Locate the cell with the specified text and output its (X, Y) center coordinate. 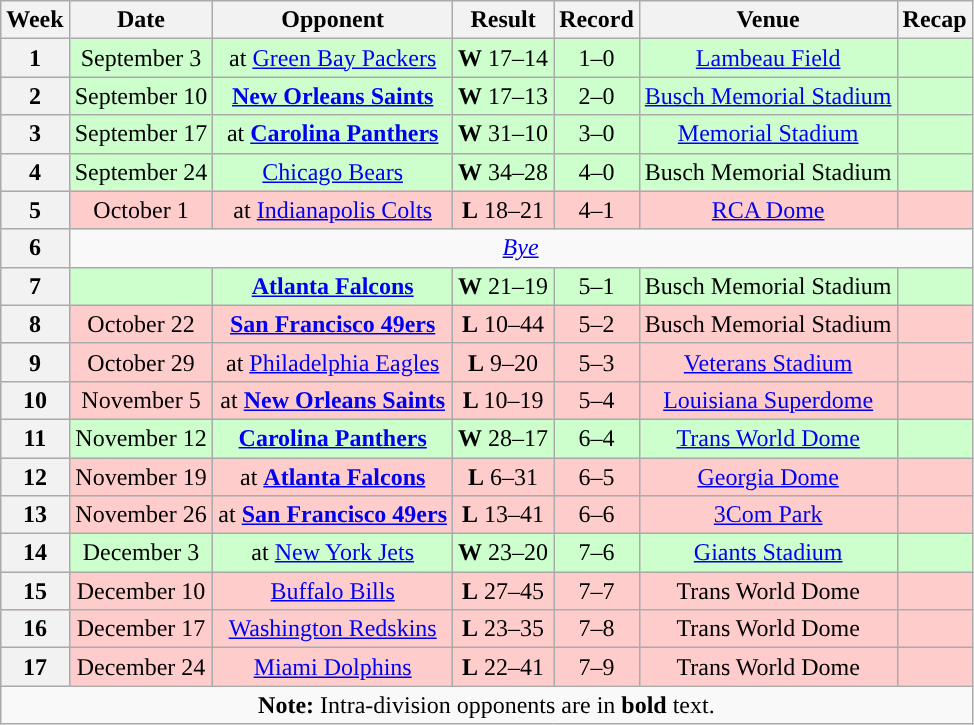
Venue (768, 20)
W 34–28 (504, 172)
at Carolina Panthers (333, 134)
November 12 (141, 438)
Georgia Dome (768, 477)
16 (35, 629)
Memorial Stadium (768, 134)
Giants Stadium (768, 553)
Atlanta Falcons (333, 286)
October 1 (141, 210)
October 29 (141, 362)
3Com Park (768, 515)
1 (35, 58)
L 22–41 (504, 667)
L 9–20 (504, 362)
Washington Redskins (333, 629)
at Philadelphia Eagles (333, 362)
Veterans Stadium (768, 362)
Bye (520, 248)
Record (597, 20)
2–0 (597, 96)
15 (35, 591)
6 (35, 248)
at Atlanta Falcons (333, 477)
San Francisco 49ers (333, 324)
New Orleans Saints (333, 96)
October 22 (141, 324)
4–0 (597, 172)
1–0 (597, 58)
13 (35, 515)
December 24 (141, 667)
9 (35, 362)
W 23–20 (504, 553)
RCA Dome (768, 210)
L 10–44 (504, 324)
Lambeau Field (768, 58)
L 13–41 (504, 515)
at Green Bay Packers (333, 58)
W 31–10 (504, 134)
6–4 (597, 438)
November 19 (141, 477)
Week (35, 20)
September 17 (141, 134)
L 10–19 (504, 400)
at New Orleans Saints (333, 400)
Chicago Bears (333, 172)
14 (35, 553)
at Indianapolis Colts (333, 210)
November 26 (141, 515)
5–4 (597, 400)
3 (35, 134)
5–3 (597, 362)
W 28–17 (504, 438)
Miami Dolphins (333, 667)
L 6–31 (504, 477)
September 24 (141, 172)
3–0 (597, 134)
7–8 (597, 629)
2 (35, 96)
7 (35, 286)
5–1 (597, 286)
6–6 (597, 515)
10 (35, 400)
17 (35, 667)
7–6 (597, 553)
5 (35, 210)
November 5 (141, 400)
at New York Jets (333, 553)
Recap (934, 20)
December 17 (141, 629)
7–7 (597, 591)
8 (35, 324)
11 (35, 438)
4 (35, 172)
Buffalo Bills (333, 591)
6–5 (597, 477)
September 10 (141, 96)
at San Francisco 49ers (333, 515)
W 21–19 (504, 286)
L 27–45 (504, 591)
Louisiana Superdome (768, 400)
W 17–13 (504, 96)
5–2 (597, 324)
Note: Intra-division opponents are in bold text. (486, 705)
September 3 (141, 58)
L 18–21 (504, 210)
Result (504, 20)
4–1 (597, 210)
December 3 (141, 553)
Date (141, 20)
Opponent (333, 20)
December 10 (141, 591)
Carolina Panthers (333, 438)
7–9 (597, 667)
L 23–35 (504, 629)
12 (35, 477)
W 17–14 (504, 58)
